Determine the (X, Y) coordinate at the center of the cell enclosing the given text.  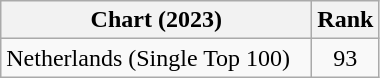
93 (346, 58)
Rank (346, 20)
Chart (2023) (156, 20)
Netherlands (Single Top 100) (156, 58)
